Scan for the cell matching the given text and deliver its [x, y] coordinate at center. 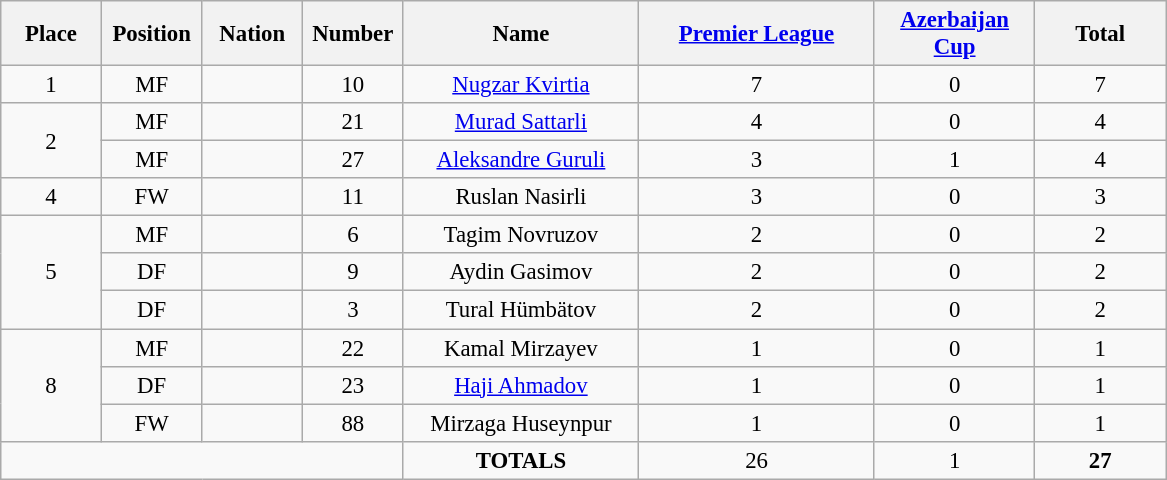
21 [354, 122]
6 [354, 235]
Mirzaga Huseynpur [521, 423]
Nugzar Kvirtia [521, 85]
Place [52, 34]
Tagim Novruzov [521, 235]
9 [354, 273]
Murad Sattarli [521, 122]
Aleksandre Guruli [521, 160]
Kamal Mirzayev [521, 348]
23 [354, 385]
22 [354, 348]
Aydin Gasimov [521, 273]
Ruslan Nasirli [521, 197]
5 [52, 272]
Premier League [757, 34]
Haji Ahmadov [521, 385]
10 [354, 85]
Position [152, 34]
8 [52, 386]
Name [521, 34]
Number [354, 34]
Tural Hümbätov [521, 310]
Azerbaijan Cup [954, 34]
TOTALS [521, 460]
26 [757, 460]
Total [1100, 34]
88 [354, 423]
Nation [252, 34]
11 [354, 197]
